From the cell containing the given text, extract its center point as [X, Y] coordinate. 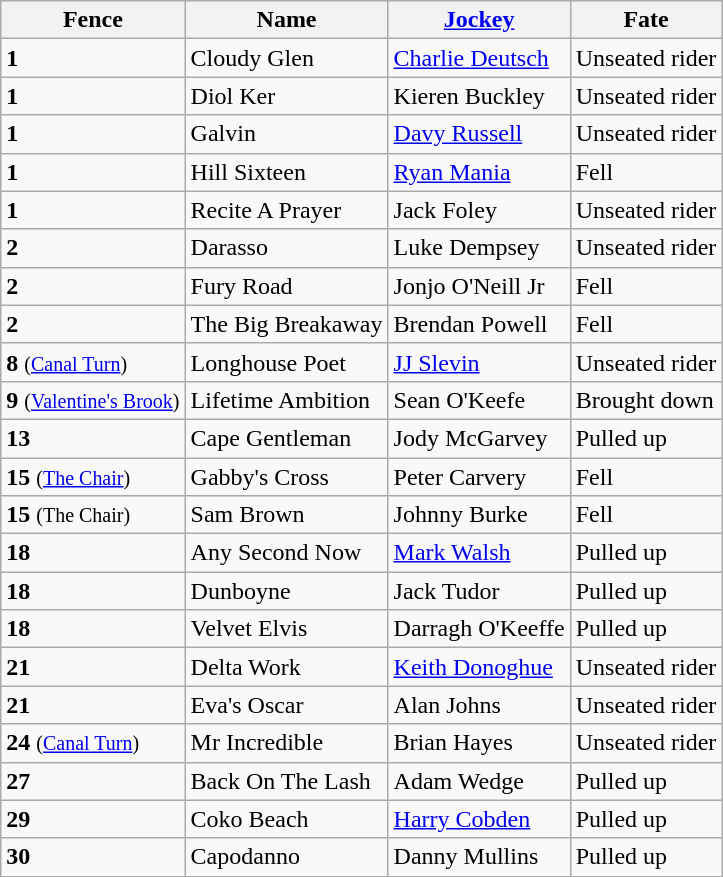
Cape Gentleman [286, 438]
Back On The Lash [286, 781]
Name [286, 20]
Fate [646, 20]
Peter Carvery [479, 477]
JJ Slevin [479, 362]
Brought down [646, 400]
Eva's Oscar [286, 705]
27 [93, 781]
13 [93, 438]
Johnny Burke [479, 515]
Fury Road [286, 286]
Longhouse Poet [286, 362]
Darasso [286, 248]
Dunboyne [286, 591]
Adam Wedge [479, 781]
Brendan Powell [479, 324]
30 [93, 857]
Jonjo O'Neill Jr [479, 286]
Coko Beach [286, 819]
Gabby's Cross [286, 477]
Darragh O'Keeffe [479, 629]
The Big Breakaway [286, 324]
Danny Mullins [479, 857]
Hill Sixteen [286, 172]
Alan Johns [479, 705]
Jody McGarvey [479, 438]
29 [93, 819]
Recite A Prayer [286, 210]
Lifetime Ambition [286, 400]
9 (Valentine's Brook) [93, 400]
Cloudy Glen [286, 58]
Sean O'Keefe [479, 400]
Galvin [286, 134]
Charlie Deutsch [479, 58]
Jockey [479, 20]
Capodanno [286, 857]
Velvet Elvis [286, 629]
24 (Canal Turn) [93, 743]
Davy Russell [479, 134]
8 (Canal Turn) [93, 362]
Harry Cobden [479, 819]
Ryan Mania [479, 172]
Brian Hayes [479, 743]
Delta Work [286, 667]
Kieren Buckley [479, 96]
Fence [93, 20]
Sam Brown [286, 515]
Mr Incredible [286, 743]
Jack Foley [479, 210]
Any Second Now [286, 553]
Luke Dempsey [479, 248]
Keith Donoghue [479, 667]
Mark Walsh [479, 553]
Jack Tudor [479, 591]
Diol Ker [286, 96]
